Provide the (x, y) coordinate of the cell's center where the given text is located.  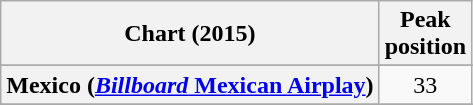
Mexico (Billboard Mexican Airplay) (190, 85)
Peakposition (425, 34)
33 (425, 85)
Chart (2015) (190, 34)
